Extract the (X, Y) coordinate from the center of the cell holding the provided text.  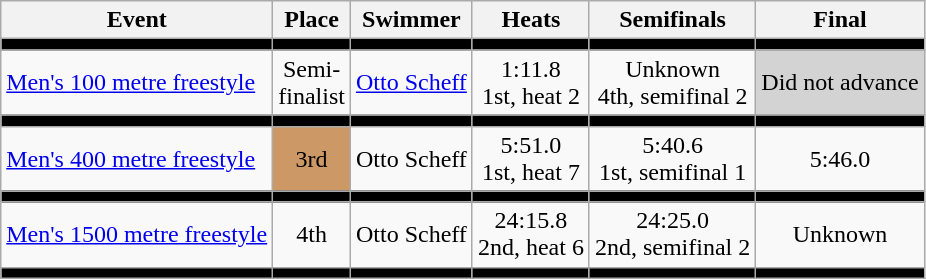
24:15.8 2nd, heat 6 (530, 234)
Men's 1500 metre freestyle (137, 234)
24:25.0 2nd, semifinal 2 (672, 234)
Semifinals (672, 20)
Men's 100 metre freestyle (137, 82)
Did not advance (840, 82)
5:46.0 (840, 158)
1:11.8 1st, heat 2 (530, 82)
Unknown (840, 234)
Event (137, 20)
Heats (530, 20)
Semi-finalist (312, 82)
5:40.6 1st, semifinal 1 (672, 158)
Final (840, 20)
Swimmer (411, 20)
Place (312, 20)
3rd (312, 158)
Unknown 4th, semifinal 2 (672, 82)
5:51.0 1st, heat 7 (530, 158)
Men's 400 metre freestyle (137, 158)
4th (312, 234)
